For the text-containing cell, return its midpoint in (X, Y) coordinate format. 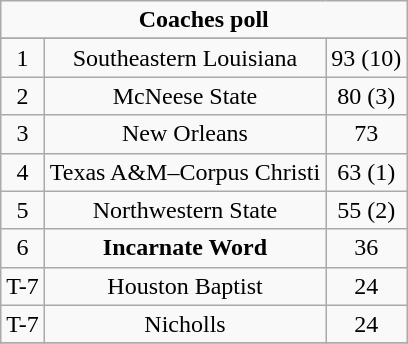
5 (23, 210)
63 (1) (366, 172)
2 (23, 96)
73 (366, 134)
Coaches poll (204, 20)
New Orleans (184, 134)
1 (23, 58)
Southeastern Louisiana (184, 58)
Houston Baptist (184, 286)
4 (23, 172)
McNeese State (184, 96)
80 (3) (366, 96)
6 (23, 248)
Northwestern State (184, 210)
55 (2) (366, 210)
3 (23, 134)
93 (10) (366, 58)
Incarnate Word (184, 248)
Nicholls (184, 324)
Texas A&M–Corpus Christi (184, 172)
36 (366, 248)
